Output the (x, y) coordinate of the center of the cell containing the given text.  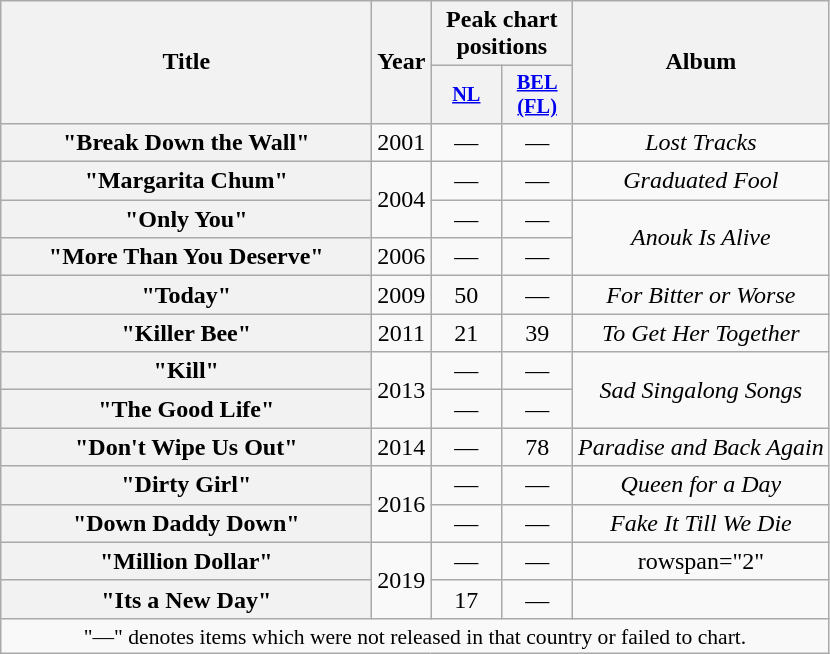
Fake It Till We Die (702, 523)
21 (466, 333)
"More Than You Deserve" (186, 257)
"Million Dollar" (186, 561)
"The Good Life" (186, 409)
Sad Singalong Songs (702, 390)
To Get Her Together (702, 333)
50 (466, 295)
2006 (402, 257)
2011 (402, 333)
2014 (402, 447)
Title (186, 62)
Lost Tracks (702, 142)
2001 (402, 142)
"Today" (186, 295)
For Bitter or Worse (702, 295)
2016 (402, 504)
Queen for a Day (702, 485)
2019 (402, 580)
2009 (402, 295)
Graduated Fool (702, 181)
"Don't Wipe Us Out" (186, 447)
Album (702, 62)
Peak chart positions (502, 34)
BEL(FL) (538, 95)
"—" denotes items which were not released in that country or failed to chart. (415, 636)
"Margarita Chum" (186, 181)
"Break Down the Wall" (186, 142)
"Down Daddy Down" (186, 523)
"Dirty Girl" (186, 485)
rowspan="2" (702, 561)
78 (538, 447)
"Only You" (186, 219)
NL (466, 95)
"Its a New Day" (186, 599)
2013 (402, 390)
"Killer Bee" (186, 333)
17 (466, 599)
"Kill" (186, 371)
2004 (402, 200)
Anouk Is Alive (702, 238)
39 (538, 333)
Year (402, 62)
Paradise and Back Again (702, 447)
